Identify which cell holds the provided text, then report its (X, Y) central coordinate. 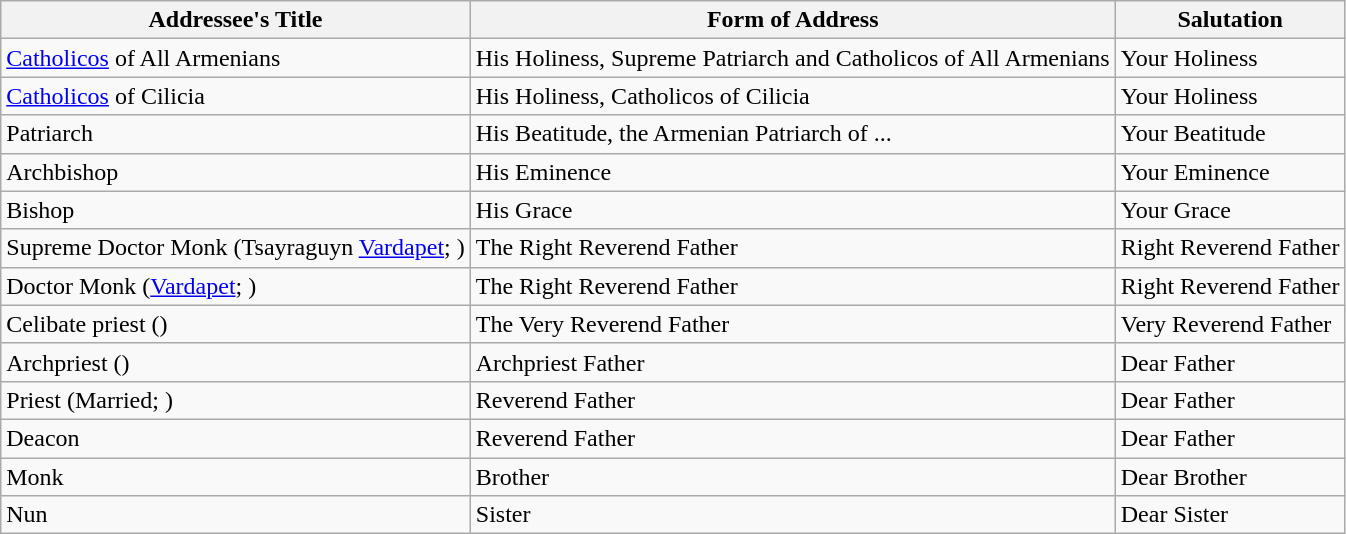
Dear Sister (1230, 515)
Nun (236, 515)
Sister (792, 515)
His Holiness, Catholicos of Cilicia (792, 96)
His Holiness, Supreme Patriarch and Catholicos of All Armenians (792, 58)
Priest (Married; ) (236, 400)
Doctor Monk (Vardapet; ) (236, 286)
Deacon (236, 438)
Celibate priest () (236, 324)
Bishop (236, 210)
His Grace (792, 210)
Your Eminence (1230, 172)
Monk (236, 477)
Your Beatitude (1230, 134)
Archbishop (236, 172)
Dear Brother (1230, 477)
Catholicos of Cilicia (236, 96)
Archpriest Father (792, 362)
Archpriest () (236, 362)
Addressee's Title (236, 20)
Very Reverend Father (1230, 324)
Form of Address (792, 20)
Patriarch (236, 134)
Brother (792, 477)
His Beatitude, the Armenian Patriarch of ... (792, 134)
Catholicos of All Armenians (236, 58)
The Very Reverend Father (792, 324)
Your Grace (1230, 210)
His Eminence (792, 172)
Supreme Doctor Monk (Tsayraguyn Vardapet; ) (236, 248)
Salutation (1230, 20)
